Search for the cell housing the specified text and yield its (X, Y) center coordinate. 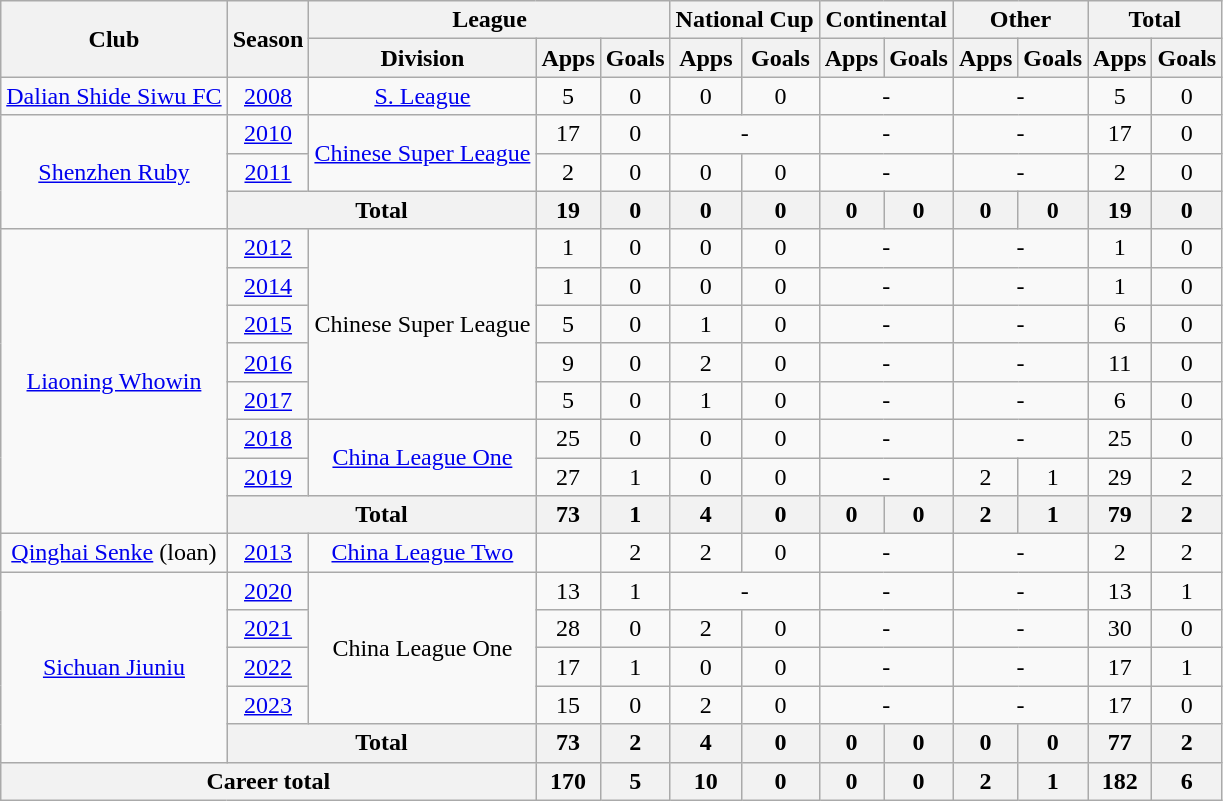
National Cup (744, 20)
29 (1120, 477)
China League Two (422, 553)
Season (268, 39)
2017 (268, 400)
2022 (268, 667)
2011 (268, 172)
2010 (268, 134)
2012 (268, 248)
182 (1120, 781)
2018 (268, 438)
Club (114, 39)
11 (1120, 362)
170 (568, 781)
Continental (886, 20)
2023 (268, 705)
2013 (268, 553)
2008 (268, 96)
2016 (268, 362)
Shenzhen Ruby (114, 172)
2020 (268, 591)
Dalian Shide Siwu FC (114, 96)
2021 (268, 629)
S. League (422, 96)
79 (1120, 515)
10 (706, 781)
77 (1120, 743)
Liaoning Whowin (114, 381)
15 (568, 705)
27 (568, 477)
Career total (268, 781)
Other (1020, 20)
28 (568, 629)
Sichuan Jiuniu (114, 667)
League (490, 20)
2014 (268, 286)
30 (1120, 629)
2015 (268, 324)
Qinghai Senke (loan) (114, 553)
2019 (268, 477)
9 (568, 362)
Division (422, 58)
